Detect which cell encompasses the target text, then output its [X, Y] center coordinate. 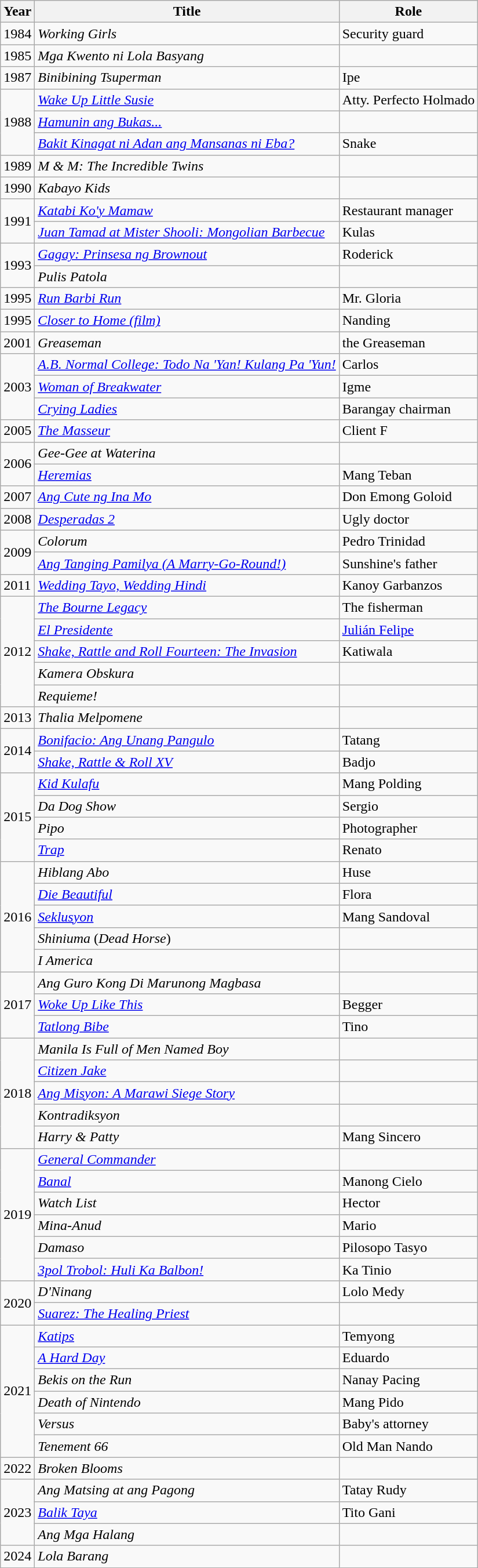
the Greaseman [408, 343]
Client F [408, 431]
Die Beautiful [187, 894]
Banal [187, 1181]
Ang Mga Halang [187, 1534]
Mina-Anud [187, 1225]
A Hard Day [187, 1358]
2012 [17, 651]
2007 [17, 497]
Working Girls [187, 34]
Mang Teban [408, 475]
Harry & Patty [187, 1137]
2016 [17, 916]
The Masseur [187, 431]
Ang Tanging Pamilya (A Marry-Go-Round!) [187, 563]
Ang Matsing at ang Pagong [187, 1490]
Security guard [408, 34]
The Bourne Legacy [187, 607]
Flora [408, 894]
Requieme! [187, 696]
Damaso [187, 1247]
Lola Barang [187, 1556]
Woke Up Like This [187, 1005]
2019 [17, 1214]
Bakit Kinagat ni Adan ang Mansanas ni Eba? [187, 144]
Mario [408, 1225]
2021 [17, 1391]
Bekis on the Run [187, 1380]
Tenement 66 [187, 1446]
Don Emong Goloid [408, 497]
Balik Taya [187, 1512]
Restaurant manager [408, 210]
Snake [408, 144]
Hamunin ang Bukas... [187, 122]
Trap [187, 850]
Broken Blooms [187, 1468]
Tatang [408, 740]
2024 [17, 1556]
Barangay chairman [408, 409]
1988 [17, 122]
2018 [17, 1093]
2013 [17, 718]
Begger [408, 1005]
Hiblang Abo [187, 872]
Run Barbi Run [187, 299]
Nanding [408, 321]
2009 [17, 552]
Igme [408, 387]
Ang Cute ng Ina Mo [187, 497]
2014 [17, 751]
Ang Guro Kong Di Marunong Magbasa [187, 983]
El Presidente [187, 629]
Mang Polding [408, 784]
2003 [17, 387]
1989 [17, 166]
Tatay Rudy [408, 1490]
1984 [17, 34]
Katips [187, 1335]
Baby's attorney [408, 1424]
Death of Nintendo [187, 1402]
Watch List [187, 1203]
Julián Felipe [408, 629]
Desperadas 2 [187, 519]
Wedding Tayo, Wedding Hindi [187, 585]
Citizen Jake [187, 1071]
Renato [408, 850]
Mang Pido [408, 1402]
Old Man Nando [408, 1446]
Colorum [187, 541]
Kid Kulafu [187, 784]
General Commander [187, 1159]
Sergio [408, 806]
2011 [17, 585]
Gee-Gee at Waterina [187, 453]
Seklusyon [187, 916]
Ugly doctor [408, 519]
Manong Cielo [408, 1181]
2017 [17, 1005]
Mga Kwento ni Lola Basyang [187, 56]
Shiniuma (Dead Horse) [187, 938]
Da Dog Show [187, 806]
Ipe [408, 78]
The fisherman [408, 607]
Carlos [408, 365]
Hector [408, 1203]
A.B. Normal College: Todo Na 'Yan! Kulang Pa 'Yun! [187, 365]
Crying Ladies [187, 409]
I America [187, 960]
2008 [17, 519]
Nanay Pacing [408, 1380]
Mr. Gloria [408, 299]
Year [17, 12]
2005 [17, 431]
Pedro Trinidad [408, 541]
1987 [17, 78]
Badjo [408, 762]
Pulis Patola [187, 277]
Shake, Rattle and Roll Fourteen: The Invasion [187, 652]
Kanoy Garbanzos [408, 585]
Wake Up Little Susie [187, 100]
1990 [17, 188]
Closer to Home (film) [187, 321]
Ka Tinio [408, 1269]
3pol Trobol: Huli Ka Balbon! [187, 1269]
Kulas [408, 232]
Bonifacio: Ang Unang Pangulo [187, 740]
2022 [17, 1468]
Photographer [408, 828]
2006 [17, 464]
Suarez: The Healing Priest [187, 1313]
Woman of Breakwater [187, 387]
1993 [17, 265]
Greaseman [187, 343]
Huse [408, 872]
Pilosopo Tasyo [408, 1247]
Atty. Perfecto Holmado [408, 100]
2015 [17, 817]
1991 [17, 221]
Katiwala [408, 652]
Eduardo [408, 1358]
Temyong [408, 1335]
Manila Is Full of Men Named Boy [187, 1049]
Ang Misyon: A Marawi Siege Story [187, 1093]
Title [187, 12]
Tino [408, 1027]
1985 [17, 56]
2023 [17, 1512]
Lolo Medy [408, 1291]
Kabayo Kids [187, 188]
Heremias [187, 475]
Mang Sandoval [408, 916]
Thalia Melpomene [187, 718]
Versus [187, 1424]
Juan Tamad at Mister Shooli: Mongolian Barbecue [187, 232]
Kamera Obskura [187, 674]
Katabi Ko'y Mamaw [187, 210]
2001 [17, 343]
Gagay: Prinsesa ng Brownout [187, 254]
2020 [17, 1302]
Kontradiksyon [187, 1115]
M & M: The Incredible Twins [187, 166]
Binibining Tsuperman [187, 78]
Tatlong Bibe [187, 1027]
Role [408, 12]
Sunshine's father [408, 563]
Roderick [408, 254]
Mang Sincero [408, 1137]
Pipo [187, 828]
D'Ninang [187, 1291]
Shake, Rattle & Roll XV [187, 762]
Tito Gani [408, 1512]
